Output the [x, y] coordinate of the center of the cell containing the given text.  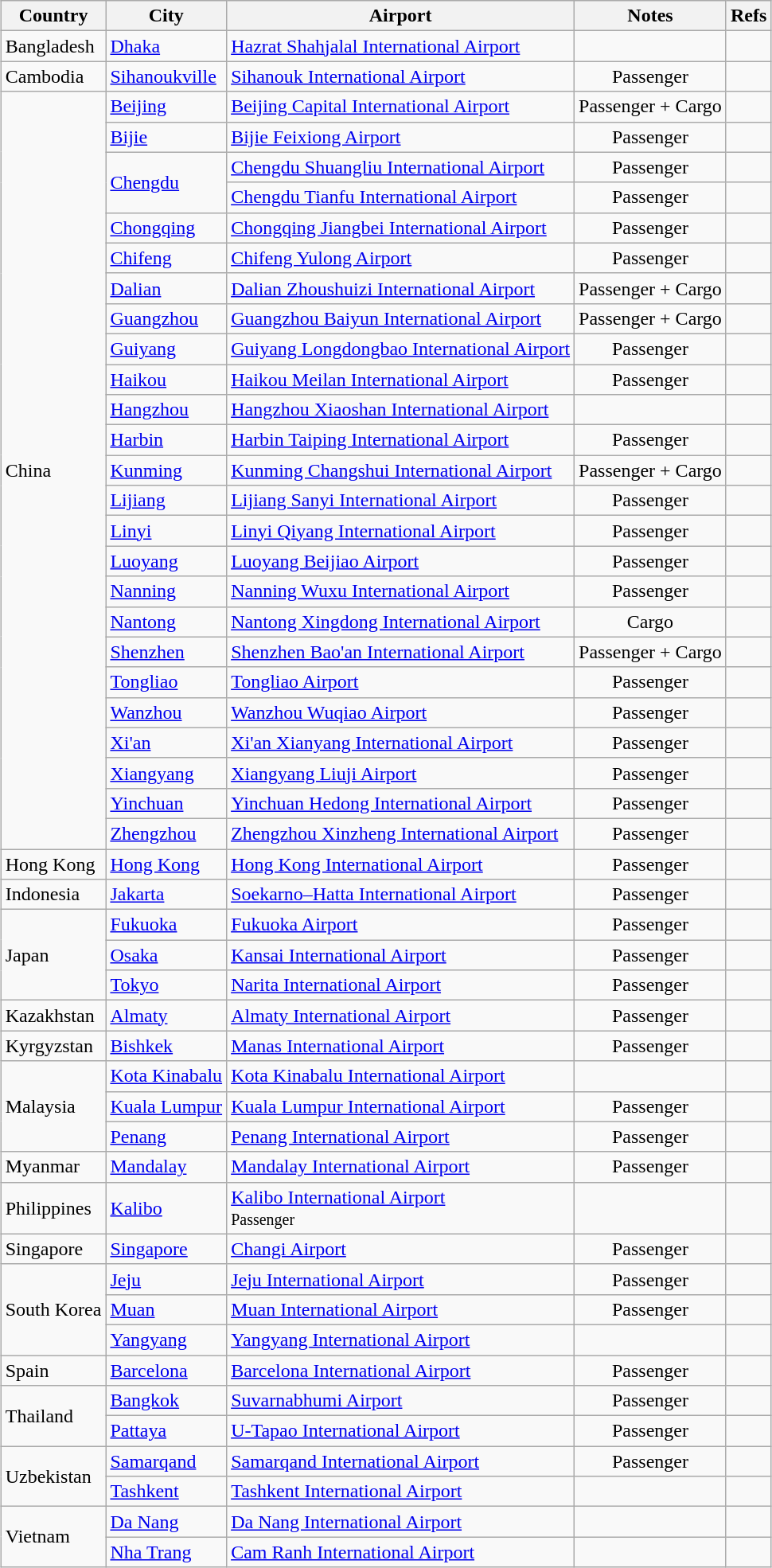
Nanning [166, 591]
Beijing [166, 107]
Nanning Wuxu International Airport [401, 591]
Linyi Qiyang International Airport [401, 531]
Malaysia [53, 1106]
Sihanouk International Airport [401, 76]
Chengdu [166, 182]
Haikou Meilan International Airport [401, 380]
Kuala Lumpur International Airport [401, 1106]
Philippines [53, 1208]
U-Tapao International Airport [401, 1431]
Pattaya [166, 1431]
Fukuoka Airport [401, 925]
Shenzhen [166, 652]
Airport [401, 16]
Kota Kinabalu [166, 1076]
Uzbekistan [53, 1476]
Dalian Zhoushuizi International Airport [401, 288]
Kunming [166, 470]
Linyi [166, 531]
Mandalay [166, 1167]
Fukuoka [166, 925]
Hangzhou Xiaoshan International Airport [401, 410]
Luoyang [166, 561]
Harbin Taiping International Airport [401, 440]
Guiyang [166, 349]
Almaty [166, 1016]
Tongliao Airport [401, 682]
Jeju International Airport [401, 1279]
Xiangyang [166, 773]
Manas International Airport [401, 1046]
Kota Kinabalu International Airport [401, 1076]
Yangyang [166, 1340]
Chengdu Tianfu International Airport [401, 197]
Hazrat Shahjalal International Airport [401, 46]
Tashkent [166, 1492]
Indonesia [53, 895]
Muan International Airport [401, 1309]
Hong Kong International Airport [401, 864]
Muan [166, 1309]
Da Nang [166, 1522]
South Korea [53, 1309]
Sihanoukville [166, 76]
Lijiang Sanyi International Airport [401, 501]
Kazakhstan [53, 1016]
Samarqand International Airport [401, 1461]
Country [53, 16]
Wanzhou [166, 712]
Tashkent International Airport [401, 1492]
Bangladesh [53, 46]
Refs [748, 16]
Changi Airport [401, 1249]
Da Nang International Airport [401, 1522]
Guangzhou [166, 318]
Chifeng [166, 258]
Chifeng Yulong Airport [401, 258]
Barcelona International Airport [401, 1370]
Dhaka [166, 46]
Kunming Changshui International Airport [401, 470]
Chongqing [166, 228]
Guiyang Longdongbao International Airport [401, 349]
Luoyang Beijiao Airport [401, 561]
Penang [166, 1137]
China [53, 470]
Mandalay International Airport [401, 1167]
Nha Trang [166, 1552]
Jakarta [166, 895]
Japan [53, 955]
Penang International Airport [401, 1137]
Barcelona [166, 1370]
Zhengzhou [166, 833]
Jeju [166, 1279]
Xi'an [166, 743]
Xi'an Xianyang International Airport [401, 743]
Thailand [53, 1416]
Osaka [166, 955]
Yangyang International Airport [401, 1340]
Almaty International Airport [401, 1016]
Chongqing Jiangbei International Airport [401, 228]
Hangzhou [166, 410]
Vietnam [53, 1537]
Suvarnabhumi Airport [401, 1401]
City [166, 16]
Spain [53, 1370]
Cam Ranh International Airport [401, 1552]
Xiangyang Liuji Airport [401, 773]
Cambodia [53, 76]
Bijie Feixiong Airport [401, 137]
Nantong [166, 622]
Soekarno–Hatta International Airport [401, 895]
Zhengzhou Xinzheng International Airport [401, 833]
Yinchuan Hedong International Airport [401, 803]
Kuala Lumpur [166, 1106]
Beijing Capital International Airport [401, 107]
Tokyo [166, 985]
Notes [651, 16]
Myanmar [53, 1167]
Samarqand [166, 1461]
Bishkek [166, 1046]
Bijie [166, 137]
Nantong Xingdong International Airport [401, 622]
Lijiang [166, 501]
Guangzhou Baiyun International Airport [401, 318]
Chengdu Shuangliu International Airport [401, 167]
Dalian [166, 288]
Narita International Airport [401, 985]
Wanzhou Wuqiao Airport [401, 712]
Kyrgyzstan [53, 1046]
Kansai International Airport [401, 955]
Harbin [166, 440]
Haikou [166, 380]
Shenzhen Bao'an International Airport [401, 652]
Tongliao [166, 682]
Kalibo [166, 1208]
Kalibo International AirportPassenger [401, 1208]
Cargo [651, 622]
Yinchuan [166, 803]
Bangkok [166, 1401]
